For the text-containing cell, return its midpoint in [X, Y] coordinate format. 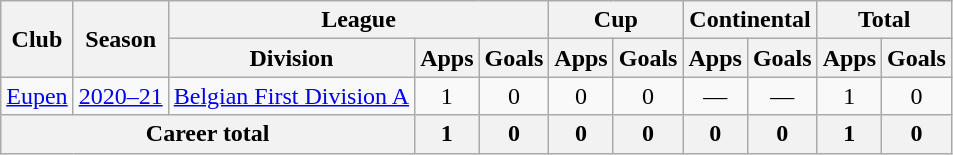
Cup [616, 20]
Season [120, 39]
Career total [208, 134]
Club [37, 39]
Division [291, 58]
2020–21 [120, 96]
Belgian First Division A [291, 96]
Continental [750, 20]
Eupen [37, 96]
Total [884, 20]
League [358, 20]
